Output the (X, Y) coordinate of the center of the cell containing the given text.  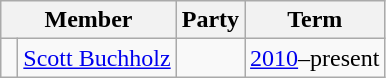
2010–present (315, 58)
Scott Buchholz (97, 58)
Member (88, 20)
Party (210, 20)
Term (315, 20)
